Return [X, Y] of the center of cell containing provided text 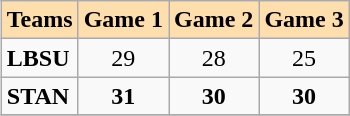
Teams [40, 20]
28 [213, 58]
STAN [40, 96]
29 [123, 58]
25 [304, 58]
31 [123, 96]
Game 1 [123, 20]
Game 3 [304, 20]
LBSU [40, 58]
Game 2 [213, 20]
